Return the (X, Y) coordinate for the center point of the cell that contains the specified text.  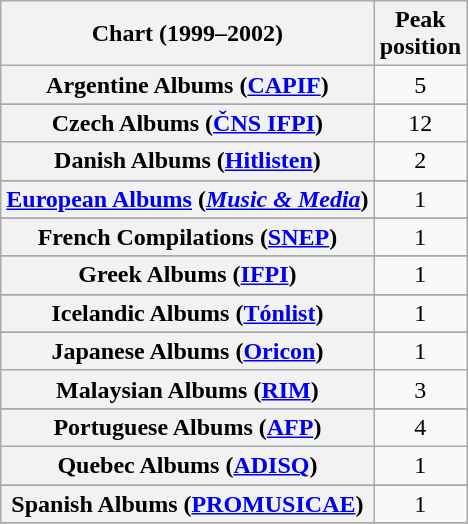
12 (420, 123)
European Albums (Music & Media) (188, 199)
4 (420, 427)
5 (420, 85)
Czech Albums (ČNS IFPI) (188, 123)
Greek Albums (IFPI) (188, 275)
Japanese Albums (Oricon) (188, 351)
Malaysian Albums (RIM) (188, 389)
Spanish Albums (PROMUSICAE) (188, 503)
Chart (1999–2002) (188, 34)
Portuguese Albums (AFP) (188, 427)
3 (420, 389)
2 (420, 161)
Danish Albums (Hitlisten) (188, 161)
Quebec Albums (ADISQ) (188, 465)
Icelandic Albums (Tónlist) (188, 313)
Peakposition (420, 34)
Argentine Albums (CAPIF) (188, 85)
French Compilations (SNEP) (188, 237)
